Scan for the cell matching the given text and deliver its [x, y] coordinate at center. 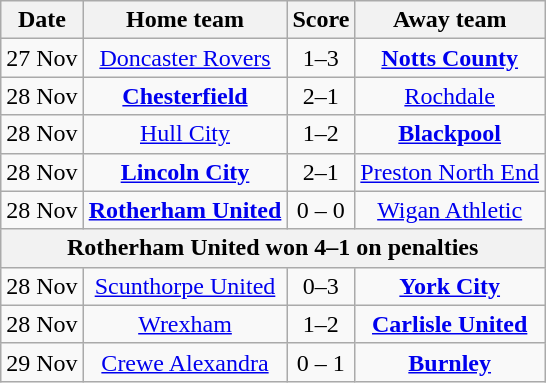
0 – 1 [321, 362]
Chesterfield [185, 96]
29 Nov [42, 362]
Rochdale [450, 96]
Score [321, 20]
Preston North End [450, 172]
Wigan Athletic [450, 210]
Rotherham United [185, 210]
Crewe Alexandra [185, 362]
0–3 [321, 286]
Date [42, 20]
Burnley [450, 362]
Away team [450, 20]
Notts County [450, 58]
Lincoln City [185, 172]
Home team [185, 20]
Blackpool [450, 134]
Rotherham United won 4–1 on penalties [273, 248]
0 – 0 [321, 210]
York City [450, 286]
Wrexham [185, 324]
Hull City [185, 134]
Scunthorpe United [185, 286]
27 Nov [42, 58]
Carlisle United [450, 324]
1–3 [321, 58]
Doncaster Rovers [185, 58]
